Capture the cell that displays the provided text and extract its (x, y) central coordinate. 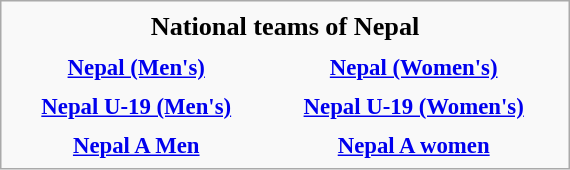
Nepal U-19 (Men's) (136, 107)
National teams of Nepal (285, 26)
Nepal A women (414, 146)
Nepal A Men (136, 146)
Nepal (Women's) (414, 68)
Nepal U-19 (Women's) (414, 107)
Nepal (Men's) (136, 68)
